Search for the cell housing the specified text and yield its (x, y) center coordinate. 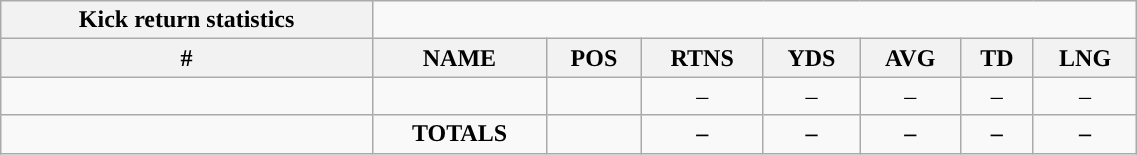
TD (996, 58)
# (187, 58)
NAME (459, 58)
LNG (1085, 58)
Kick return statistics (187, 20)
RTNS (702, 58)
AVG (910, 58)
YDS (812, 58)
TOTALS (459, 134)
POS (594, 58)
